For the text-containing cell, return its midpoint in [X, Y] coordinate format. 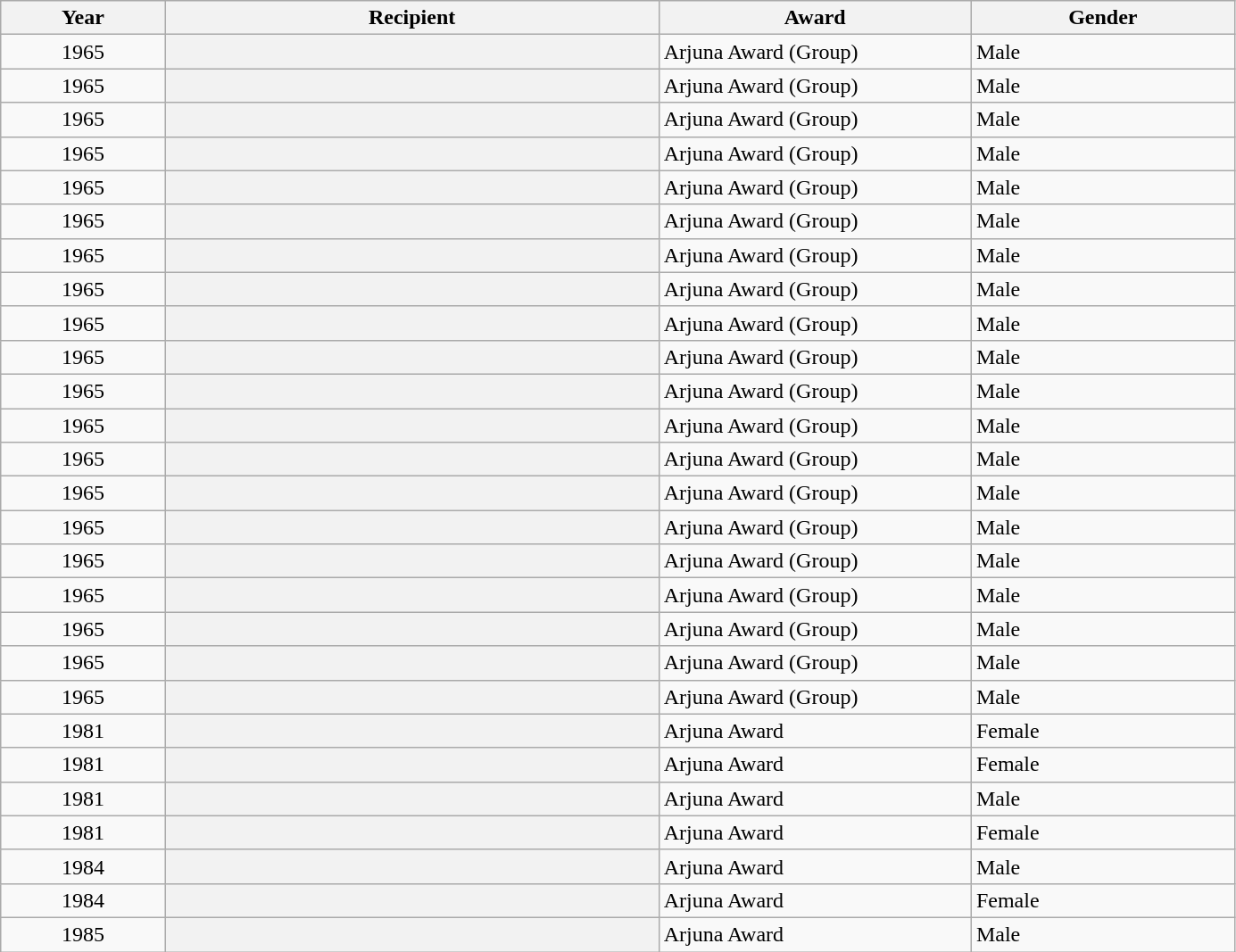
Recipient [412, 18]
Award [815, 18]
1985 [83, 934]
Gender [1103, 18]
Year [83, 18]
